For the text-containing cell, return its midpoint in (X, Y) coordinate format. 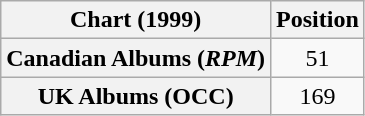
Canadian Albums (RPM) (136, 58)
51 (318, 58)
UK Albums (OCC) (136, 96)
169 (318, 96)
Chart (1999) (136, 20)
Position (318, 20)
